Provide the [x, y] coordinate of the cell's center where the given text is located.  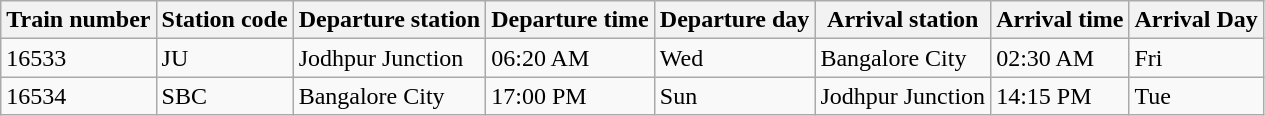
Arrival station [903, 20]
Departure time [570, 20]
16534 [78, 96]
17:00 PM [570, 96]
14:15 PM [1060, 96]
Departure day [734, 20]
Arrival time [1060, 20]
06:20 AM [570, 58]
Fri [1196, 58]
Wed [734, 58]
Train number [78, 20]
Sun [734, 96]
Departure station [390, 20]
Arrival Day [1196, 20]
SBC [224, 96]
Station code [224, 20]
16533 [78, 58]
JU [224, 58]
02:30 AM [1060, 58]
Tue [1196, 96]
